Capture the cell that displays the provided text and extract its [X, Y] central coordinate. 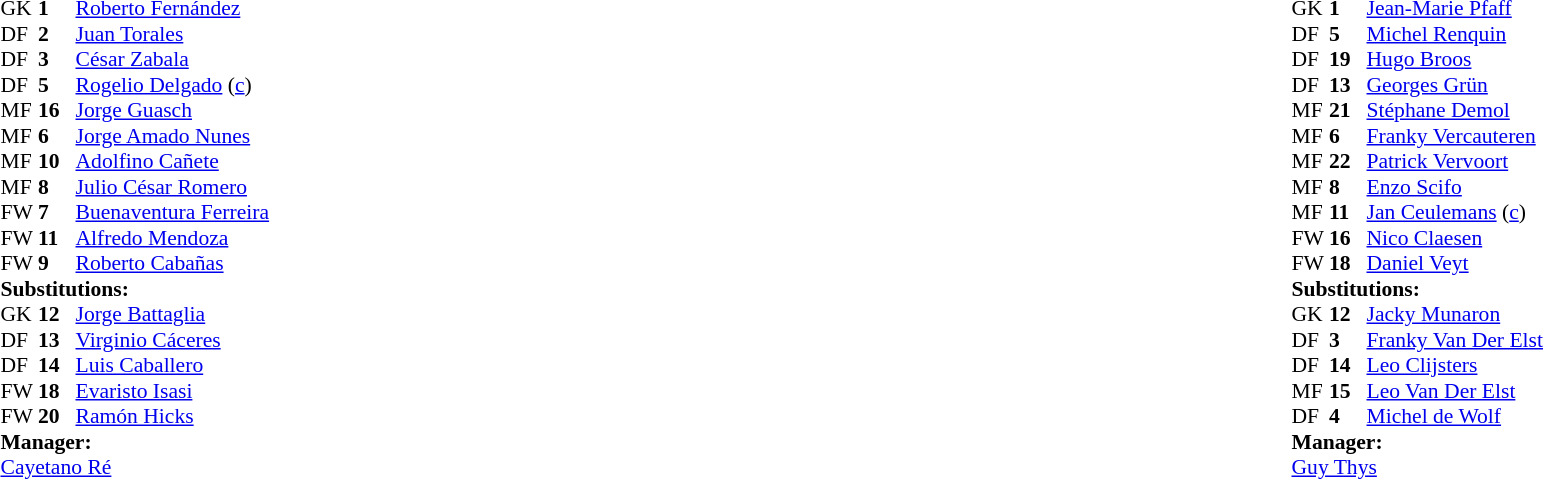
Jacky Munaron [1455, 315]
Jan Ceulemans (c) [1455, 213]
4 [1348, 417]
Leo Van Der Elst [1455, 391]
Julio César Romero [173, 187]
Jorge Guasch [173, 111]
Michel de Wolf [1455, 417]
Daniel Veyt [1455, 263]
19 [1348, 59]
15 [1348, 391]
22 [1348, 161]
Juan Torales [173, 34]
Evaristo Isasi [173, 391]
9 [57, 263]
Jorge Battaglia [173, 315]
Stéphane Demol [1455, 111]
Roberto Cabañas [173, 263]
Alfredo Mendoza [173, 238]
Rogelio Delgado (c) [173, 85]
Hugo Broos [1455, 59]
21 [1348, 111]
7 [57, 213]
2 [57, 34]
Leo Clijsters [1455, 365]
Michel Renquin [1455, 34]
20 [57, 417]
10 [57, 161]
Nico Claesen [1455, 238]
César Zabala [173, 59]
Luis Caballero [173, 365]
Franky Van Der Elst [1455, 340]
Jorge Amado Nunes [173, 136]
Buenaventura Ferreira [173, 213]
Georges Grün [1455, 85]
Adolfino Cañete [173, 161]
Patrick Vervoort [1455, 161]
Enzo Scifo [1455, 187]
Virginio Cáceres [173, 340]
Franky Vercauteren [1455, 136]
Ramón Hicks [173, 417]
